Locate the cell with the specified text and output its (X, Y) center coordinate. 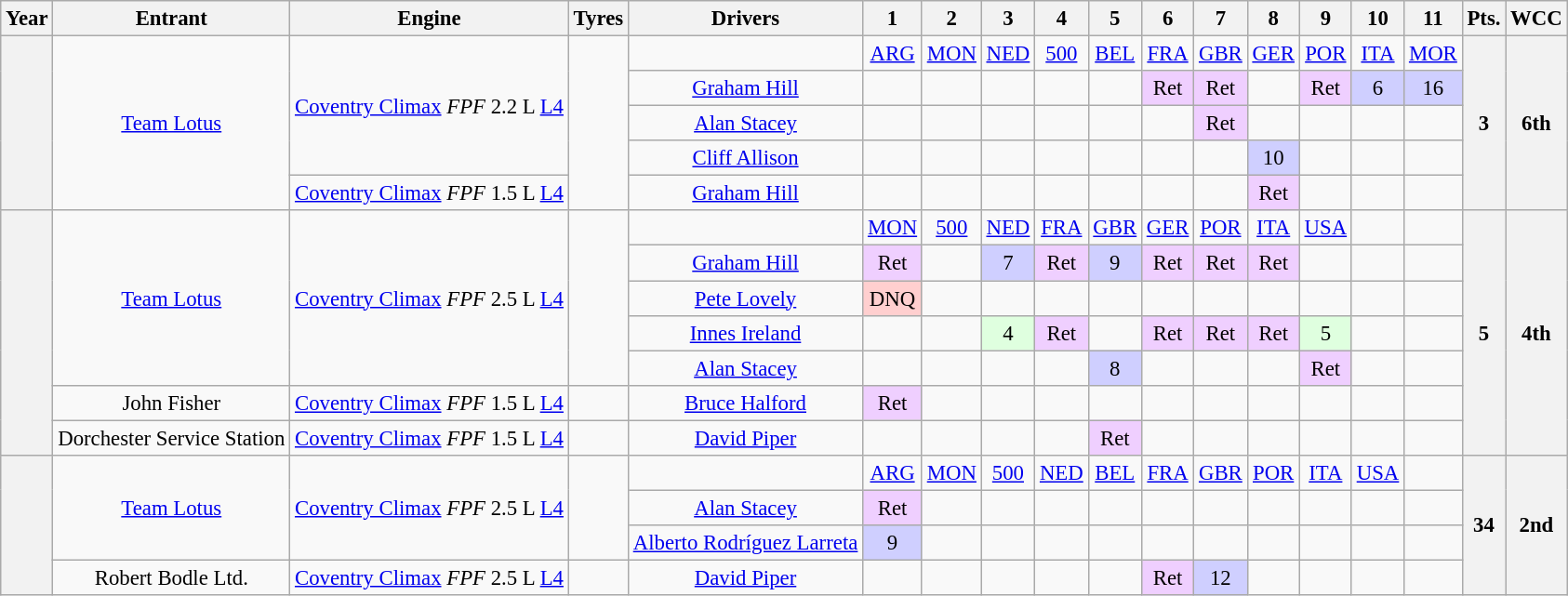
Innes Ireland (745, 333)
Year (27, 19)
4th (1536, 333)
Engine (430, 19)
Entrant (171, 19)
16 (1434, 88)
Pete Lovely (745, 298)
11 (1434, 19)
Coventry Climax FPF 2.2 L L4 (430, 106)
2 (951, 19)
2nd (1536, 525)
Drivers (745, 19)
Robert Bodle Ltd. (171, 577)
Bruce Halford (745, 403)
Alberto Rodríguez Larreta (745, 543)
6th (1536, 124)
DNQ (893, 298)
Pts. (1484, 19)
Cliff Allison (745, 158)
John Fisher (171, 403)
MOR (1434, 54)
Dorchester Service Station (171, 438)
Tyres (598, 19)
WCC (1536, 19)
34 (1484, 525)
12 (1220, 577)
1 (893, 19)
